Provide the (X, Y) coordinate of the cell's center where the given text is located.  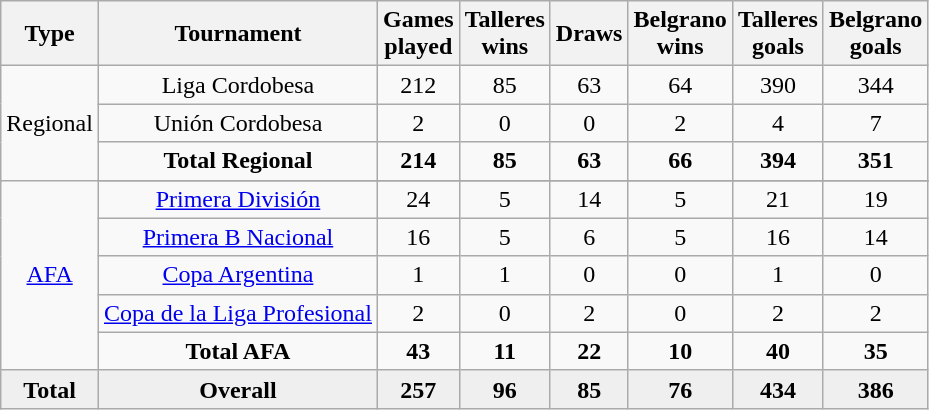
6 (589, 237)
394 (778, 161)
43 (418, 351)
Total Regional (238, 161)
Copa de la Liga Profesional (238, 313)
66 (680, 161)
Liga Cordobesa (238, 85)
Games played (418, 34)
21 (778, 199)
19 (875, 199)
Primera B Nacional (238, 237)
35 (875, 351)
Belgrano goals (875, 34)
Talleres goals (778, 34)
351 (875, 161)
Draws (589, 34)
390 (778, 85)
Unión Cordobesa (238, 123)
Type (50, 34)
214 (418, 161)
212 (418, 85)
Regional (50, 123)
Talleres wins (504, 34)
386 (875, 389)
64 (680, 85)
257 (418, 389)
40 (778, 351)
10 (680, 351)
344 (875, 85)
Primera División (238, 199)
Tournament (238, 34)
Belgrano wins (680, 34)
4 (778, 123)
76 (680, 389)
7 (875, 123)
Total (50, 389)
96 (504, 389)
AFA (50, 275)
22 (589, 351)
Total AFA (238, 351)
Overall (238, 389)
434 (778, 389)
Copa Argentina (238, 275)
11 (504, 351)
24 (418, 199)
